Return (x, y) of the center of cell containing provided text 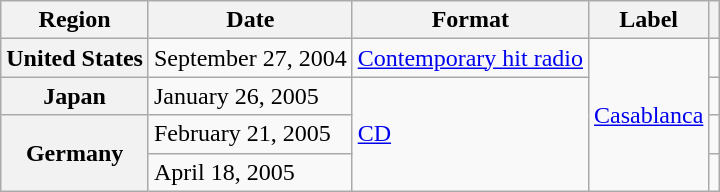
Region (75, 20)
January 26, 2005 (250, 96)
Label (649, 20)
CD (470, 134)
United States (75, 58)
Germany (75, 153)
Date (250, 20)
Casablanca (649, 115)
April 18, 2005 (250, 172)
Japan (75, 96)
September 27, 2004 (250, 58)
Contemporary hit radio (470, 58)
February 21, 2005 (250, 134)
Format (470, 20)
